Output the [X, Y] coordinate of the center of the cell containing the given text.  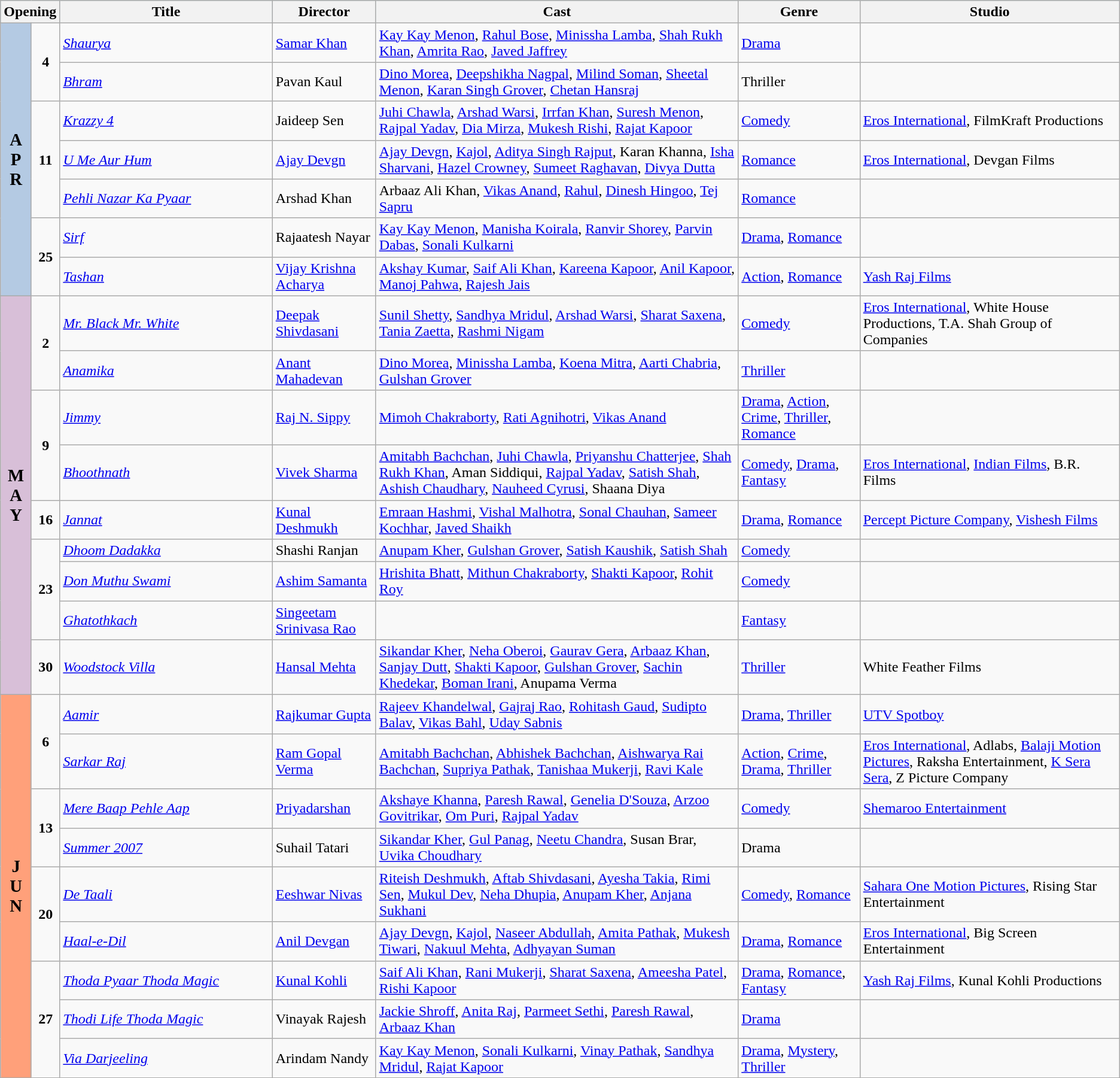
27 [45, 1019]
Mere Baap Pehle Aap [166, 808]
Singeetam Srinivasa Rao [324, 620]
Ram Gopal Verma [324, 761]
Suhail Tatari [324, 848]
Woodstock Villa [166, 667]
Sunil Shetty, Sandhya Mridul, Arshad Warsi, Sharat Saxena, Tania Zaetta, Rashmi Nigam [557, 323]
20 [45, 913]
Vivek Sharma [324, 472]
Director [324, 12]
Akshay Kumar, Saif Ali Khan, Kareena Kapoor, Anil Kapoor, Manoj Pahwa, Rajesh Jais [557, 277]
Pavan Kaul [324, 81]
30 [45, 667]
White Feather Films [990, 667]
U Me Aur Hum [166, 159]
Anant Mahadevan [324, 370]
Ashim Samanta [324, 582]
Eros International, White House Productions, T.A. Shah Group of Companies [990, 323]
Thoda Pyaar Thoda Magic [166, 980]
Drama, Thriller [799, 715]
Eeshwar Nivas [324, 894]
Drama, Action, Crime, Thriller, Romance [799, 417]
Sirf [166, 237]
Kay Kay Menon, Rahul Bose, Minissha Lamba, Shah Rukh Khan, Amrita Rao, Javed Jaffrey [557, 43]
Studio [990, 12]
Haal-e-Dil [166, 941]
Riteish Deshmukh, Aftab Shivdasani, Ayesha Takia, Rimi Sen, Mukul Dev, Neha Dhupia, Anupam Kher, Anjana Sukhani [557, 894]
Kay Kay Menon, Manisha Koirala, Ranvir Shorey, Parvin Dabas, Sonali Kulkarni [557, 237]
Dino Morea, Minissha Lamba, Koena Mitra, Aarti Chabria, Gulshan Grover [557, 370]
Sikandar Kher, Gul Panag, Neetu Chandra, Susan Brar, Uvika Choudhary [557, 848]
Yash Raj Films, Kunal Kohli Productions [990, 980]
De Taali [166, 894]
Priyadarshan [324, 808]
Kunal Deshmukh [324, 520]
Genre [799, 12]
Eros International, FilmKraft Productions [990, 121]
4 [45, 62]
Jaideep Sen [324, 121]
UTV Spotboy [990, 715]
Summer 2007 [166, 848]
Ajay Devgn, Kajol, Naseer Abdullah, Amita Pathak, Mukesh Tiwari, Nakuul Mehta, Adhyayan Suman [557, 941]
Jimmy [166, 417]
Fantasy [799, 620]
Eros International, Adlabs, Balaji Motion Pictures, Raksha Entertainment, K Sera Sera, Z Picture Company [990, 761]
Arbaaz Ali Khan, Vikas Anand, Rahul, Dinesh Hingoo, Tej Sapru [557, 199]
Comedy, Romance [799, 894]
Hrishita Bhatt, Mithun Chakraborty, Shakti Kapoor, Rohit Roy [557, 582]
Anupam Kher, Gulshan Grover, Satish Kaushik, Satish Shah [557, 551]
Jackie Shroff, Anita Raj, Parmeet Sethi, Paresh Rawal, Arbaaz Khan [557, 1019]
Rajaatesh Nayar [324, 237]
13 [45, 828]
Percept Picture Company, Vishesh Films [990, 520]
Arshad Khan [324, 199]
Anamika [166, 370]
Mimoh Chakraborty, Rati Agnihotri, Vikas Anand [557, 417]
Drama, Mystery, Thriller [799, 1058]
23 [45, 590]
Title [166, 12]
Samar Khan [324, 43]
Bhram [166, 81]
Don Muthu Swami [166, 582]
Deepak Shivdasani [324, 323]
Sarkar Raj [166, 761]
Raj N. Sippy [324, 417]
11 [45, 159]
Via Darjeeling [166, 1058]
Shemaroo Entertainment [990, 808]
Hansal Mehta [324, 667]
Dhoom Dadakka [166, 551]
Krazzy 4 [166, 121]
JUN [16, 886]
Drama, Romance, Fantasy [799, 980]
Jannat [166, 520]
Juhi Chawla, Arshad Warsi, Irrfan Khan, Suresh Menon, Rajpal Yadav, Dia Mirza, Mukesh Rishi, Rajat Kapoor [557, 121]
Eros International, Big Screen Entertainment [990, 941]
Ajay Devgn, Kajol, Aditya Singh Rajput, Karan Khanna, Isha Sharvani, Hazel Crowney, Sumeet Raghavan, Divya Dutta [557, 159]
Arindam Nandy [324, 1058]
Yash Raj Films [990, 277]
Action, Romance [799, 277]
Eros International, Indian Films, B.R. Films [990, 472]
Rajeev Khandelwal, Gajraj Rao, Rohitash Gaud, Sudipto Balav, Vikas Bahl, Uday Sabnis [557, 715]
Mr. Black Mr. White [166, 323]
Eros International, Devgan Films [990, 159]
Cast [557, 12]
25 [45, 257]
Aamir [166, 715]
Kay Kay Menon, Sonali Kulkarni, Vinay Pathak, Sandhya Mridul, Rajat Kapoor [557, 1058]
Ajay Devgn [324, 159]
16 [45, 520]
Sahara One Motion Pictures, Rising Star Entertainment [990, 894]
Shashi Ranjan [324, 551]
Dino Morea, Deepshikha Nagpal, Milind Soman, Sheetal Menon, Karan Singh Grover, Chetan Hansraj [557, 81]
Tashan [166, 277]
2 [45, 342]
Action, Crime, Drama, Thriller [799, 761]
Bhoothnath [166, 472]
9 [45, 445]
Thodi Life Thoda Magic [166, 1019]
Shaurya [166, 43]
Comedy, Drama, Fantasy [799, 472]
APR [16, 159]
Rajkumar Gupta [324, 715]
Ghatothkach [166, 620]
Sikandar Kher, Neha Oberoi, Gaurav Gera, Arbaaz Khan, Sanjay Dutt, Shakti Kapoor, Gulshan Grover, Sachin Khedekar, Boman Irani, Anupama Verma [557, 667]
Saif Ali Khan, Rani Mukerji, Sharat Saxena, Ameesha Patel, Rishi Kapoor [557, 980]
Opening [30, 12]
Pehli Nazar Ka Pyaar [166, 199]
Amitabh Bachchan, Abhishek Bachchan, Aishwarya Rai Bachchan, Supriya Pathak, Tanishaa Mukerji, Ravi Kale [557, 761]
Vinayak Rajesh [324, 1019]
Anil Devgan [324, 941]
Kunal Kohli [324, 980]
MAY [16, 496]
Vijay Krishna Acharya [324, 277]
6 [45, 742]
Emraan Hashmi, Vishal Malhotra, Sonal Chauhan, Sameer Kochhar, Javed Shaikh [557, 520]
Akshaye Khanna, Paresh Rawal, Genelia D'Souza, Arzoo Govitrikar, Om Puri, Rajpal Yadav [557, 808]
